Pinpoint the cell where the given text exists, returning its [X, Y] midpoint coordinate. 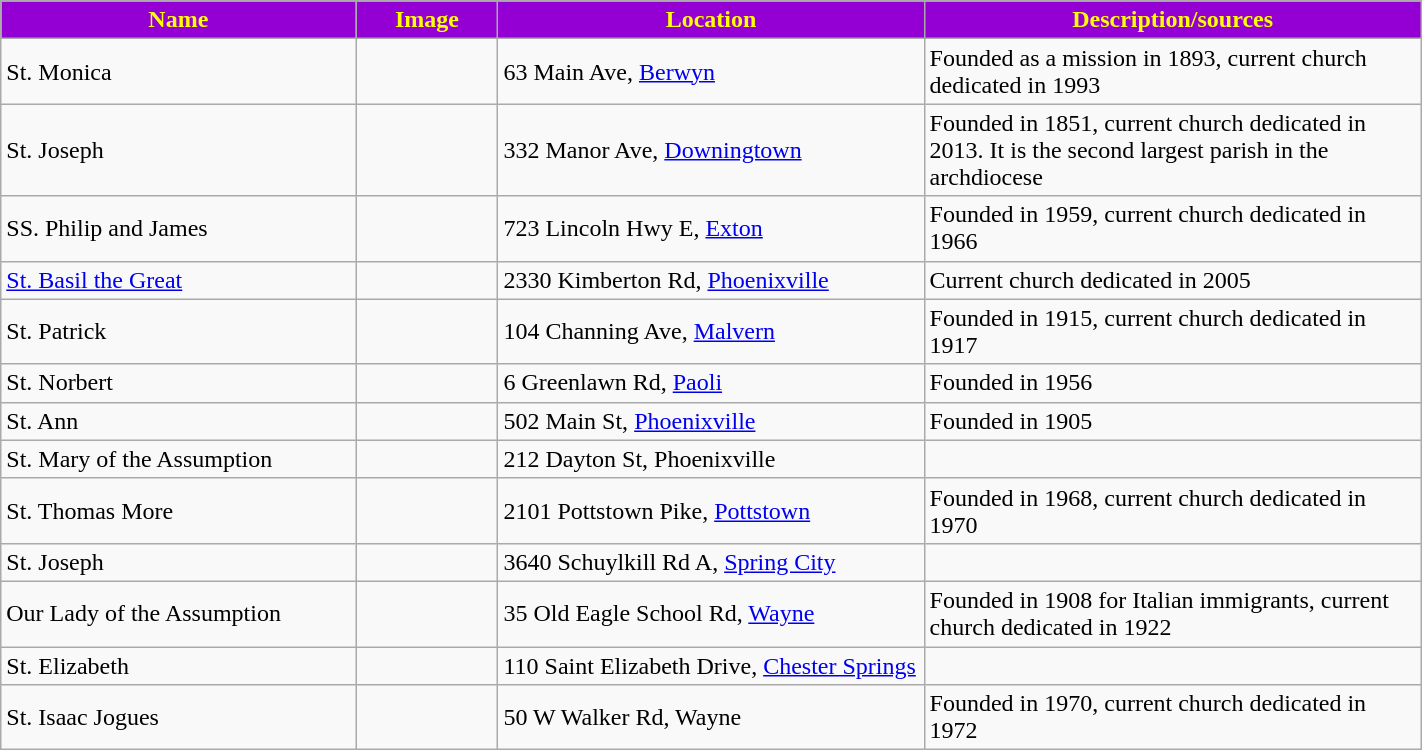
Name [178, 20]
Description/sources [1172, 20]
6 Greenlawn Rd, Paoli [711, 383]
Founded in 1970, current church dedicated in 1972 [1172, 718]
St. Monica [178, 72]
St. Isaac Jogues [178, 718]
Image [427, 20]
502 Main St, Phoenixville [711, 421]
Founded in 1956 [1172, 383]
Founded in 1968, current church dedicated in 1970 [1172, 510]
St. Mary of the Assumption [178, 459]
110 Saint Elizabeth Drive, Chester Springs [711, 665]
723 Lincoln Hwy E, Exton [711, 228]
Founded in 1908 for Italian immigrants, current church dedicated in 1922 [1172, 614]
Founded in 1959, current church dedicated in 1966 [1172, 228]
St. Elizabeth [178, 665]
SS. Philip and James [178, 228]
50 W Walker Rd, Wayne [711, 718]
Founded in 1905 [1172, 421]
Current church dedicated in 2005 [1172, 280]
332 Manor Ave, Downingtown [711, 150]
Founded in 1915, current church dedicated in 1917 [1172, 332]
63 Main Ave, Berwyn [711, 72]
35 Old Eagle School Rd, Wayne [711, 614]
104 Channing Ave, Malvern [711, 332]
2101 Pottstown Pike, Pottstown [711, 510]
3640 Schuylkill Rd A, Spring City [711, 562]
Location [711, 20]
Our Lady of the Assumption [178, 614]
St. Ann [178, 421]
St. Norbert [178, 383]
St. Basil the Great [178, 280]
Founded as a mission in 1893, current church dedicated in 1993 [1172, 72]
Founded in 1851, current church dedicated in 2013. It is the second largest parish in the archdiocese [1172, 150]
2330 Kimberton Rd, Phoenixville [711, 280]
212 Dayton St, Phoenixville [711, 459]
St. Thomas More [178, 510]
St. Patrick [178, 332]
